Detect which cell encompasses the target text, then output its (X, Y) center coordinate. 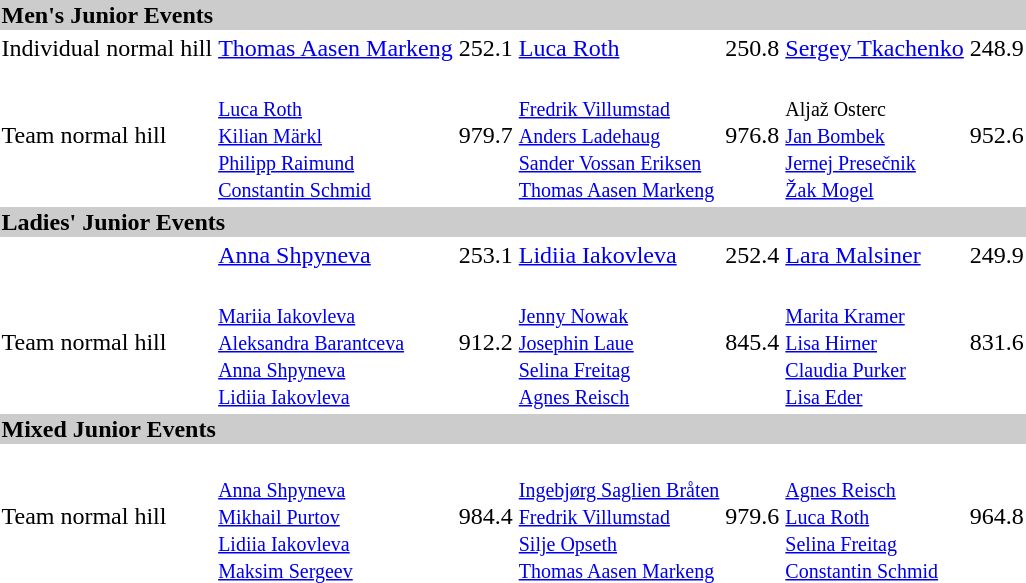
Lidiia Iakovleva (619, 255)
Mixed Junior Events (512, 429)
912.2 (486, 342)
Anna Shpyneva (336, 255)
952.6 (996, 135)
Mariia IakovlevaAleksandra BarantcevaAnna ShpynevaLidiia Iakovleva (336, 342)
Luca Roth (619, 48)
Aljaž OstercJan BombekJernej PresečnikŽak Mogel (874, 135)
Sergey Tkachenko (874, 48)
831.6 (996, 342)
979.7 (486, 135)
Lara Malsiner (874, 255)
Luca RothKilian MärklPhilipp RaimundConstantin Schmid (336, 135)
Thomas Aasen Markeng (336, 48)
249.9 (996, 255)
Ladies' Junior Events (512, 222)
252.4 (752, 255)
248.9 (996, 48)
Marita KramerLisa HirnerClaudia PurkerLisa Eder (874, 342)
Fredrik VillumstadAnders LadehaugSander Vossan EriksenThomas Aasen Markeng (619, 135)
Individual normal hill (107, 48)
253.1 (486, 255)
845.4 (752, 342)
Men's Junior Events (512, 15)
Jenny NowakJosephin LaueSelina FreitagAgnes Reisch (619, 342)
976.8 (752, 135)
252.1 (486, 48)
250.8 (752, 48)
